Output the (x, y) coordinate of the center of the cell containing the given text.  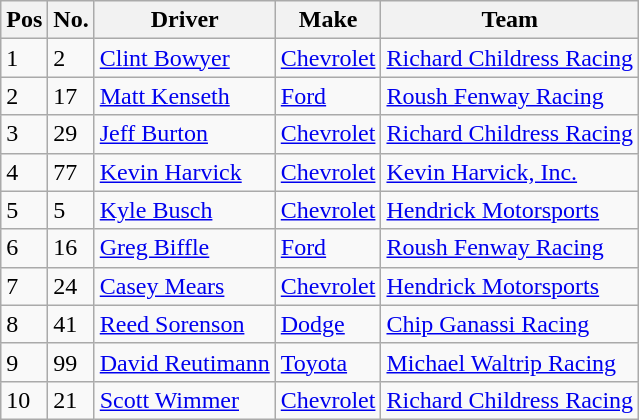
Dodge (328, 324)
Kevin Harvick (184, 172)
Team (510, 20)
Scott Wimmer (184, 400)
No. (71, 20)
99 (71, 362)
8 (24, 324)
Toyota (328, 362)
Make (328, 20)
Casey Mears (184, 286)
16 (71, 248)
Pos (24, 20)
7 (24, 286)
9 (24, 362)
6 (24, 248)
17 (71, 96)
1 (24, 58)
Driver (184, 20)
Jeff Burton (184, 134)
Clint Bowyer (184, 58)
77 (71, 172)
3 (24, 134)
29 (71, 134)
41 (71, 324)
10 (24, 400)
Reed Sorenson (184, 324)
David Reutimann (184, 362)
Greg Biffle (184, 248)
Matt Kenseth (184, 96)
21 (71, 400)
Kyle Busch (184, 210)
24 (71, 286)
4 (24, 172)
Michael Waltrip Racing (510, 362)
Kevin Harvick, Inc. (510, 172)
Chip Ganassi Racing (510, 324)
